For the text-containing cell, return its midpoint in (x, y) coordinate format. 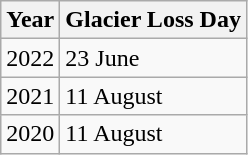
Glacier Loss Day (154, 20)
2020 (30, 134)
2022 (30, 58)
23 June (154, 58)
2021 (30, 96)
Year (30, 20)
